Search for the cell housing the specified text and yield its [X, Y] center coordinate. 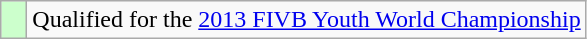
Qualified for the 2013 FIVB Youth World Championship [306, 20]
